Pinpoint the cell where the given text exists, returning its [x, y] midpoint coordinate. 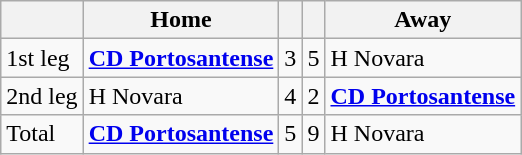
9 [314, 134]
Total [42, 134]
Home [181, 20]
3 [290, 58]
2nd leg [42, 96]
2 [314, 96]
Away [423, 20]
4 [290, 96]
1st leg [42, 58]
